For the text-containing cell, return its midpoint in [x, y] coordinate format. 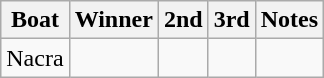
Notes [289, 20]
Boat [35, 20]
Winner [114, 20]
2nd [183, 20]
Nacra [35, 58]
3rd [232, 20]
